Scan for the cell matching the given text and deliver its [x, y] coordinate at center. 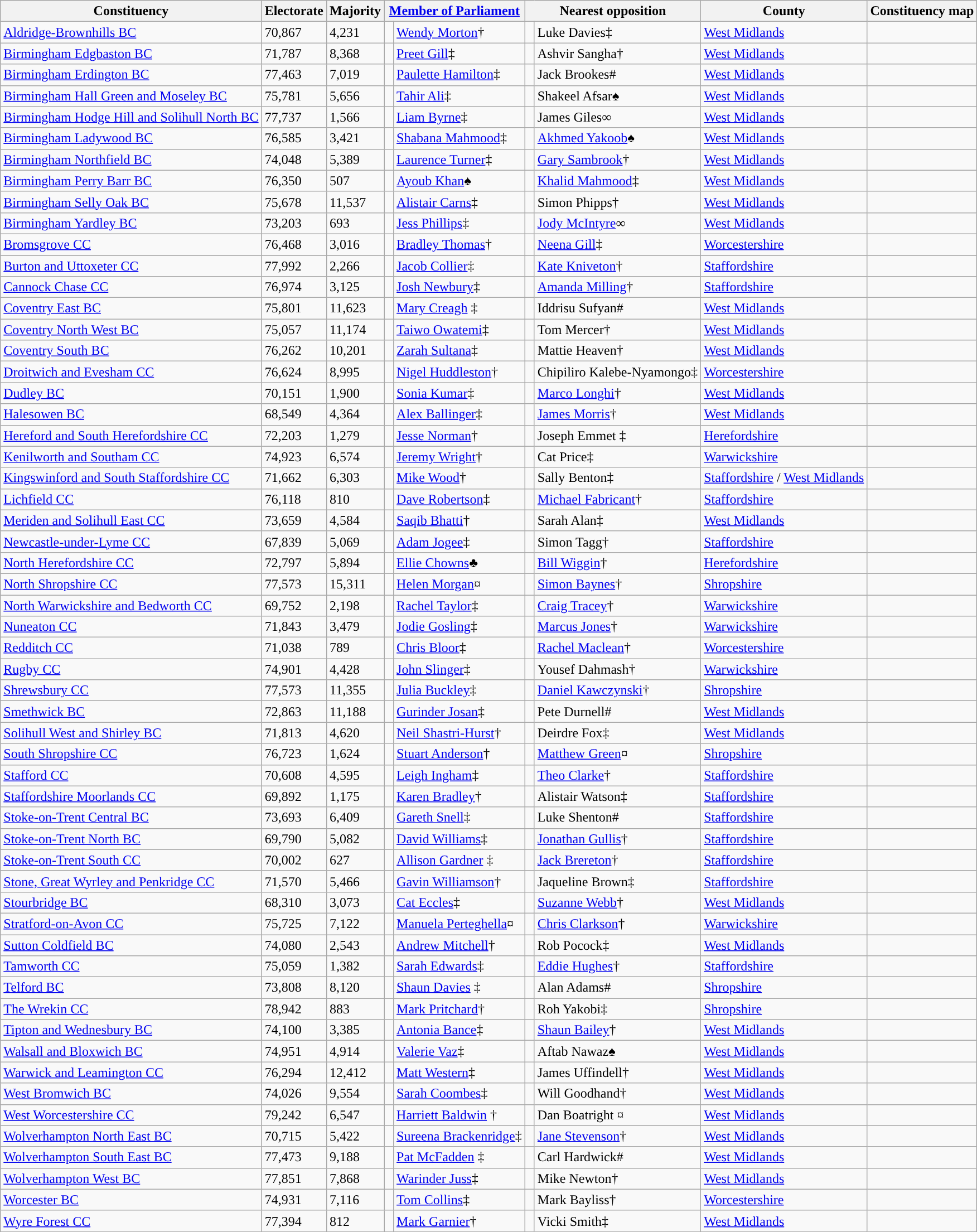
Birmingham Hall Green and Moseley BC [131, 96]
Meriden and Solihull East CC [131, 520]
North Shropshire CC [131, 584]
75,781 [294, 96]
Antonia Bance‡ [460, 1030]
Jack Brookes# [617, 75]
Chris Clarkson† [617, 924]
70,608 [294, 775]
Pete Durnell# [617, 712]
4,620 [355, 733]
74,931 [294, 1200]
Valerie Vaz‡ [460, 1051]
2,266 [355, 266]
Chipiliro Kalebe-Nyamongo‡ [617, 372]
789 [355, 648]
Sally Benton‡ [617, 478]
Dudley BC [131, 393]
Saqib Bhatti† [460, 520]
Vicki Smith‡ [617, 1221]
Alex Ballinger‡ [460, 414]
5,389 [355, 160]
Jonathan Gullis† [617, 839]
9,554 [355, 1094]
812 [355, 1221]
76,294 [294, 1072]
Newcastle-under-Lyme CC [131, 542]
1,624 [355, 754]
69,892 [294, 796]
Sureena Brackenridge‡ [460, 1136]
Rachel Maclean† [617, 648]
Cannock Chase CC [131, 287]
Birmingham Perry Barr BC [131, 181]
11,188 [355, 712]
72,863 [294, 712]
6,303 [355, 478]
5,082 [355, 839]
Pat McFadden ‡ [460, 1157]
Walsall and Bloxwich BC [131, 1051]
James Uffindell† [617, 1072]
79,242 [294, 1115]
69,752 [294, 605]
Stourbridge BC [131, 902]
North Warwickshire and Bedworth CC [131, 605]
Luke Davies‡ [617, 32]
75,725 [294, 924]
Wolverhampton West BC [131, 1178]
Jody McIntyre∞ [617, 223]
74,923 [294, 457]
Mike Newton† [617, 1178]
Daniel Kawczynski† [617, 690]
Jane Stevenson† [617, 1136]
72,797 [294, 563]
7,868 [355, 1178]
5,069 [355, 542]
3,479 [355, 627]
4,428 [355, 669]
6,547 [355, 1115]
71,038 [294, 648]
Mary Creagh ‡ [460, 308]
Sarah Alan‡ [617, 520]
Carl Hardwick# [617, 1157]
Shakeel Afsar♠ [617, 96]
8,995 [355, 372]
71,843 [294, 627]
77,737 [294, 117]
Will Goodhand† [617, 1094]
1,382 [355, 967]
Dan Boatright ¤ [617, 1115]
Liam Byrne‡ [460, 117]
75,678 [294, 202]
Iddrisu Sufyan# [617, 308]
Birmingham Erdington BC [131, 75]
Paulette Hamilton‡ [460, 75]
75,059 [294, 967]
Stoke-on-Trent South CC [131, 860]
Sonia Kumar‡ [460, 393]
11,355 [355, 690]
Birmingham Ladywood BC [131, 138]
3,016 [355, 244]
Julia Buckley‡ [460, 690]
Gareth Snell‡ [460, 818]
Tom Collins‡ [460, 1200]
Khalid Mahmood‡ [617, 181]
Lichfield CC [131, 499]
Mike Wood† [460, 478]
Roh Yakobi‡ [617, 1009]
Constituency map [922, 11]
Jacob Collier‡ [460, 266]
Birmingham Selly Oak BC [131, 202]
Kingswinford and South Staffordshire CC [131, 478]
Matt Western‡ [460, 1072]
Bradley Thomas† [460, 244]
Neil Shastri-Hurst† [460, 733]
Tom Mercer† [617, 330]
Stratford-on-Avon CC [131, 924]
69,790 [294, 839]
Preet Gill‡ [460, 54]
Bromsgrove CC [131, 244]
70,002 [294, 860]
75,057 [294, 330]
Nuneaton CC [131, 627]
70,715 [294, 1136]
Simon Phipps† [617, 202]
Gavin Williamson† [460, 881]
3,125 [355, 287]
Coventry East BC [131, 308]
James Morris† [617, 414]
Tamworth CC [131, 967]
Ellie Chowns♣ [460, 563]
5,894 [355, 563]
Craig Tracey† [617, 605]
Zarah Sultana‡ [460, 351]
5,656 [355, 96]
70,867 [294, 32]
Redditch CC [131, 648]
Member of Parliament [455, 11]
David Williams‡ [460, 839]
Birmingham Northfield BC [131, 160]
Tipton and Wednesbury BC [131, 1030]
71,813 [294, 733]
2,543 [355, 945]
77,851 [294, 1178]
6,574 [355, 457]
73,203 [294, 223]
883 [355, 1009]
77,463 [294, 75]
12,412 [355, 1072]
76,624 [294, 372]
Stafford CC [131, 775]
3,421 [355, 138]
Bill Wiggin† [617, 563]
Stoke-on-Trent Central BC [131, 818]
Mattie Heaven† [617, 351]
627 [355, 860]
4,231 [355, 32]
Aldridge-Brownhills BC [131, 32]
Joseph Emmet ‡ [617, 436]
Mark Pritchard† [460, 1009]
11,537 [355, 202]
67,839 [294, 542]
Warinder Juss‡ [460, 1178]
3,073 [355, 902]
Manuela Perteghella¤ [460, 924]
Laurence Turner‡ [460, 160]
Allison Gardner ‡ [460, 860]
1,900 [355, 393]
Michael Fabricant† [617, 499]
5,466 [355, 881]
Josh Newbury‡ [460, 287]
Birmingham Edgbaston BC [131, 54]
Nearest opposition [612, 11]
Sarah Coombes‡ [460, 1094]
Jack Brereton† [617, 860]
1,175 [355, 796]
74,951 [294, 1051]
Hereford and South Herefordshire CC [131, 436]
74,080 [294, 945]
Staffordshire Moorlands CC [131, 796]
Adam Jogee‡ [460, 542]
Alistair Carns‡ [460, 202]
Mark Bayliss† [617, 1200]
74,026 [294, 1094]
2,198 [355, 605]
77,992 [294, 266]
72,203 [294, 436]
7,122 [355, 924]
76,723 [294, 754]
Halesowen BC [131, 414]
Karen Bradley† [460, 796]
3,385 [355, 1030]
76,350 [294, 181]
9,188 [355, 1157]
County [784, 11]
78,942 [294, 1009]
77,473 [294, 1157]
76,468 [294, 244]
4,364 [355, 414]
Eddie Hughes† [617, 967]
Suzanne Webb† [617, 902]
70,151 [294, 393]
Stoke-on-Trent North BC [131, 839]
Constituency [131, 11]
76,974 [294, 287]
Wyre Forest CC [131, 1221]
Wolverhampton North East BC [131, 1136]
Ayoub Khan♠ [460, 181]
71,662 [294, 478]
8,368 [355, 54]
Solihull West and Shirley BC [131, 733]
68,310 [294, 902]
71,570 [294, 881]
5,422 [355, 1136]
Birmingham Hodge Hill and Solihull North BC [131, 117]
1,279 [355, 436]
South Shropshire CC [131, 754]
Warwick and Leamington CC [131, 1072]
76,118 [294, 499]
Jaqueline Brown‡ [617, 881]
76,262 [294, 351]
Dave Robertson‡ [460, 499]
Chris Bloor‡ [460, 648]
Wolverhampton South East BC [131, 1157]
Leigh Ingham‡ [460, 775]
74,100 [294, 1030]
Telford BC [131, 988]
Simon Baynes† [617, 584]
Helen Morgan¤ [460, 584]
Gurinder Josan‡ [460, 712]
Rob Pocock‡ [617, 945]
Birmingham Yardley BC [131, 223]
76,585 [294, 138]
11,623 [355, 308]
10,201 [355, 351]
4,595 [355, 775]
507 [355, 181]
Jodie Gosling‡ [460, 627]
1,566 [355, 117]
Alistair Watson‡ [617, 796]
Jess Phillips‡ [460, 223]
Worcester BC [131, 1200]
Theo Clarke† [617, 775]
Tahir Ali‡ [460, 96]
6,409 [355, 818]
Wendy Morton† [460, 32]
4,584 [355, 520]
Coventry South BC [131, 351]
John Slinger‡ [460, 669]
Jeremy Wright† [460, 457]
Mark Garnier† [460, 1221]
Marcus Jones† [617, 627]
Kate Kniveton† [617, 266]
Deirdre Fox‡ [617, 733]
Majority [355, 11]
Yousef Dahmash† [617, 669]
Aftab Nawaz♠ [617, 1051]
Sutton Coldfield BC [131, 945]
68,549 [294, 414]
Matthew Green¤ [617, 754]
73,808 [294, 988]
Alan Adams# [617, 988]
Simon Tagg† [617, 542]
8,120 [355, 988]
Kenilworth and Southam CC [131, 457]
Burton and Uttoxeter CC [131, 266]
Coventry North West BC [131, 330]
Neena Gill‡ [617, 244]
Jesse Norman† [460, 436]
Taiwo Owatemi‡ [460, 330]
Luke Shenton# [617, 818]
Staffordshire / West Midlands [784, 478]
810 [355, 499]
73,693 [294, 818]
Stone, Great Wyrley and Penkridge CC [131, 881]
Marco Longhi† [617, 393]
4,914 [355, 1051]
7,019 [355, 75]
Ashvir Sangha† [617, 54]
Stuart Anderson† [460, 754]
Smethwick BC [131, 712]
Shaun Davies ‡ [460, 988]
74,048 [294, 160]
The Wrekin CC [131, 1009]
Gary Sambrook† [617, 160]
North Herefordshire CC [131, 563]
West Bromwich BC [131, 1094]
15,311 [355, 584]
71,787 [294, 54]
Cat Eccles‡ [460, 902]
Cat Price‡ [617, 457]
693 [355, 223]
11,174 [355, 330]
Andrew Mitchell† [460, 945]
7,116 [355, 1200]
Nigel Huddleston† [460, 372]
Droitwich and Evesham CC [131, 372]
Shaun Bailey† [617, 1030]
Harriett Baldwin † [460, 1115]
Amanda Milling† [617, 287]
74,901 [294, 669]
Shrewsbury CC [131, 690]
West Worcestershire CC [131, 1115]
Rachel Taylor‡ [460, 605]
75,801 [294, 308]
Akhmed Yakoob♠ [617, 138]
Shabana Mahmood‡ [460, 138]
James Giles∞ [617, 117]
77,394 [294, 1221]
Electorate [294, 11]
Sarah Edwards‡ [460, 967]
Rugby CC [131, 669]
73,659 [294, 520]
